Capture the cell that displays the provided text and extract its [x, y] central coordinate. 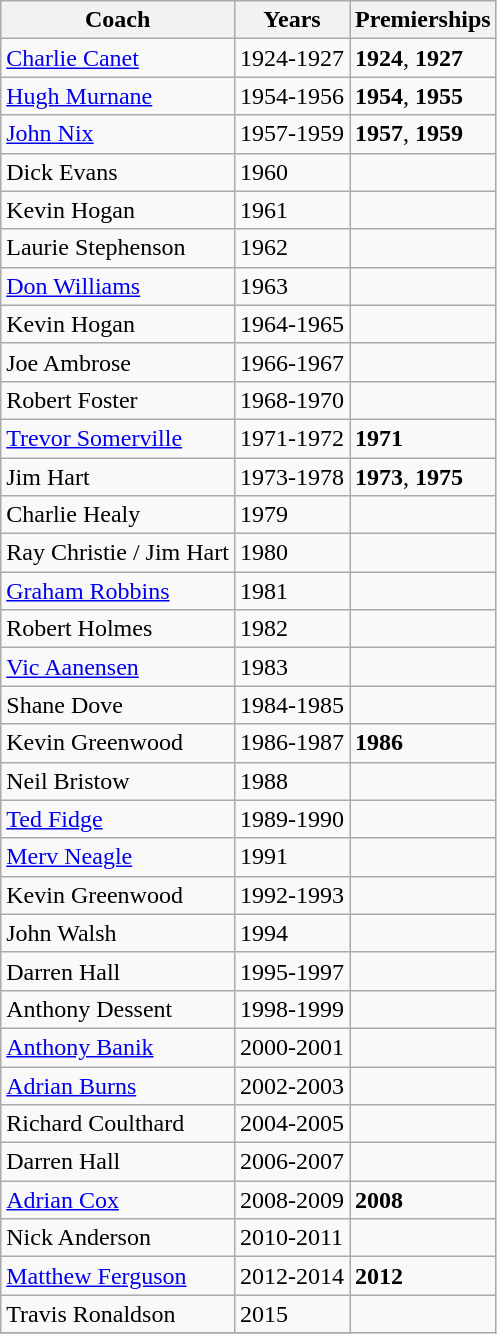
Premierships [424, 20]
1981 [292, 591]
1982 [292, 629]
Ted Fidge [118, 819]
2000-2001 [292, 1047]
Ray Christie / Jim Hart [118, 553]
1989-1990 [292, 819]
1957, 1959 [424, 134]
1986-1987 [292, 743]
1961 [292, 210]
Years [292, 20]
1954, 1955 [424, 96]
2015 [292, 1314]
Jim Hart [118, 477]
1962 [292, 248]
1971 [424, 438]
1980 [292, 553]
1991 [292, 857]
Adrian Burns [118, 1085]
Vic Aanensen [118, 667]
2012-2014 [292, 1276]
Travis Ronaldson [118, 1314]
1960 [292, 172]
1986 [424, 743]
1973, 1975 [424, 477]
1963 [292, 286]
Coach [118, 20]
1984-1985 [292, 705]
1979 [292, 515]
John Walsh [118, 933]
Neil Bristow [118, 781]
Charlie Canet [118, 58]
1968-1970 [292, 400]
1995-1997 [292, 971]
1983 [292, 667]
Robert Foster [118, 400]
1957-1959 [292, 134]
Trevor Somerville [118, 438]
John Nix [118, 134]
Adrian Cox [118, 1200]
Charlie Healy [118, 515]
Hugh Murnane [118, 96]
1973-1978 [292, 477]
1966-1967 [292, 362]
Richard Coulthard [118, 1124]
1924, 1927 [424, 58]
Don Williams [118, 286]
Robert Holmes [118, 629]
2006-2007 [292, 1162]
Graham Robbins [118, 591]
2004-2005 [292, 1124]
Matthew Ferguson [118, 1276]
2002-2003 [292, 1085]
Anthony Banik [118, 1047]
1971-1972 [292, 438]
2008-2009 [292, 1200]
Merv Neagle [118, 857]
1988 [292, 781]
Shane Dove [118, 705]
Nick Anderson [118, 1238]
Anthony Dessent [118, 1009]
1924-1927 [292, 58]
2008 [424, 1200]
2010-2011 [292, 1238]
1964-1965 [292, 324]
2012 [424, 1276]
Joe Ambrose [118, 362]
Dick Evans [118, 172]
1994 [292, 933]
Laurie Stephenson [118, 248]
1992-1993 [292, 895]
1954-1956 [292, 96]
1998-1999 [292, 1009]
